Pinpoint the cell where the given text exists, returning its (X, Y) midpoint coordinate. 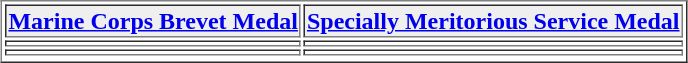
Marine Corps Brevet Medal (153, 20)
Specially Meritorious Service Medal (494, 20)
